Locate the cell with the specified text and output its [x, y] center coordinate. 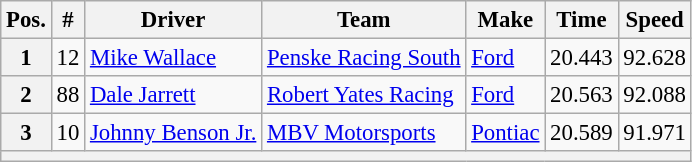
Mike Wallace [174, 58]
# [68, 20]
88 [68, 95]
91.971 [654, 133]
20.589 [582, 133]
20.443 [582, 58]
3 [26, 133]
Make [506, 20]
Team [364, 20]
2 [26, 95]
Pos. [26, 20]
20.563 [582, 95]
Penske Racing South [364, 58]
Driver [174, 20]
Pontiac [506, 133]
12 [68, 58]
MBV Motorsports [364, 133]
Robert Yates Racing [364, 95]
92.088 [654, 95]
Speed [654, 20]
1 [26, 58]
92.628 [654, 58]
Johnny Benson Jr. [174, 133]
Dale Jarrett [174, 95]
10 [68, 133]
Time [582, 20]
